Identify which cell holds the provided text, then report its (X, Y) central coordinate. 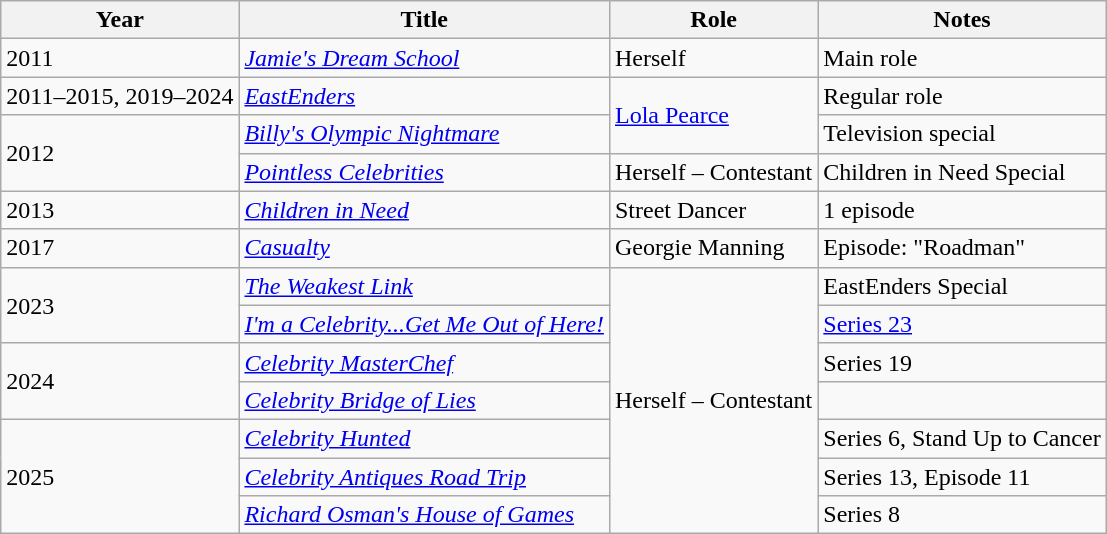
Celebrity Hunted (424, 438)
Children in Need (424, 210)
Celebrity MasterChef (424, 362)
The Weakest Link (424, 286)
Lola Pearce (713, 115)
Main role (962, 58)
2017 (120, 248)
2024 (120, 381)
Jamie's Dream School (424, 58)
Street Dancer (713, 210)
I'm a Celebrity...Get Me Out of Here! (424, 324)
2011 (120, 58)
Richard Osman's House of Games (424, 515)
Title (424, 20)
2023 (120, 305)
Regular role (962, 96)
2011–2015, 2019–2024 (120, 96)
2025 (120, 476)
Series 13, Episode 11 (962, 477)
2012 (120, 153)
EastEnders Special (962, 286)
Billy's Olympic Nightmare (424, 134)
Role (713, 20)
Series 19 (962, 362)
Pointless Celebrities (424, 172)
Casualty (424, 248)
EastEnders (424, 96)
Year (120, 20)
Series 8 (962, 515)
Children in Need Special (962, 172)
2013 (120, 210)
Notes (962, 20)
Celebrity Bridge of Lies (424, 400)
Episode: "Roadman" (962, 248)
1 episode (962, 210)
Herself (713, 58)
Television special (962, 134)
Series 23 (962, 324)
Georgie Manning (713, 248)
Celebrity Antiques Road Trip (424, 477)
Series 6, Stand Up to Cancer (962, 438)
